Return the [x, y] coordinate for the center point of the cell that contains the specified text.  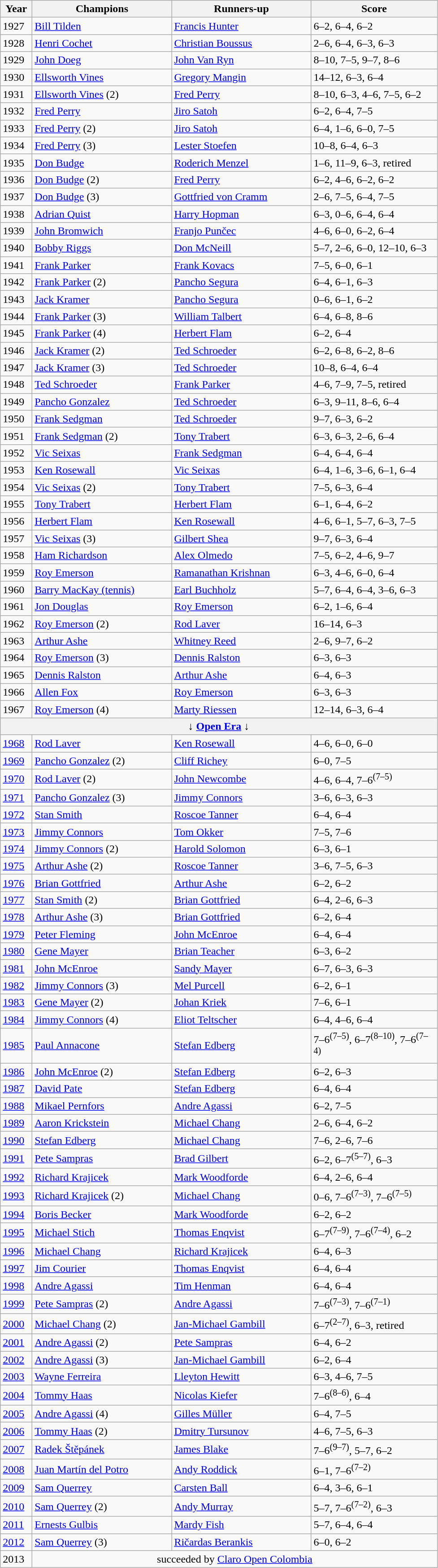
6–7(7–9), 7–6(7–4), 6–2 [374, 1233]
Don Budge (3) [102, 197]
2004 [16, 1396]
7–6(9–7), 5–7, 6–2 [374, 1450]
2000 [16, 1324]
1931 [16, 94]
1976 [16, 883]
Gilbert Shea [241, 539]
9–7, 6–3, 6–4 [374, 539]
Gottfried von Cramm [241, 197]
Pancho Gonzalez (3) [102, 797]
2002 [16, 1359]
1999 [16, 1304]
6–4, 6–1, 6–3 [374, 282]
1992 [16, 1177]
Francis Hunter [241, 26]
6–2, 6–7(5–7), 6–3 [374, 1159]
Tim Henman [241, 1285]
1934 [16, 145]
1937 [16, 197]
Franjo Punčec [241, 231]
Cliff Richey [241, 761]
Radek Štěpánek [102, 1450]
1950 [16, 419]
2011 [16, 1525]
4–6, 7–5, 6–3 [374, 1431]
7–6, 6–1 [374, 1003]
John Bromwich [102, 231]
Fred Perry (3) [102, 145]
2–6, 9–7, 6–2 [374, 641]
6–4, 6–4, 6–4 [374, 453]
2012 [16, 1542]
Gene Mayer [102, 951]
8–10, 6–3, 4–6, 7–5, 6–2 [374, 94]
Alex Olmedo [241, 556]
Mikael Pernfors [102, 1106]
1955 [16, 504]
Arthur Ashe (3) [102, 917]
Aaron Krickstein [102, 1123]
Richard Krajicek (2) [102, 1196]
Champions [102, 9]
1986 [16, 1072]
James Blake [241, 1450]
Roy Emerson (2) [102, 624]
6–2, 6–1 [374, 985]
Don McNeill [241, 248]
1962 [16, 624]
1959 [16, 573]
Frank Parker (2) [102, 282]
Boris Becker [102, 1214]
1973 [16, 832]
7–5, 6–0, 6–1 [374, 265]
6–3, 6–2 [374, 951]
7–6, 2–6, 7–6 [374, 1140]
Roderich Menzel [241, 162]
2006 [16, 1431]
8–10, 7–5, 9–7, 8–6 [374, 60]
6–3, 4–6, 6–0, 6–4 [374, 573]
Ramanathan Krishnan [241, 573]
Gene Mayer (2) [102, 1003]
1983 [16, 1003]
1982 [16, 985]
2001 [16, 1342]
6–4, 2–6, 6–4 [374, 1177]
1951 [16, 436]
Brad Gilbert [241, 1159]
16–14, 6–3 [374, 624]
1942 [16, 282]
Johan Kriek [241, 1003]
4–6, 6–1, 5–7, 6–3, 7–5 [374, 521]
12–14, 6–3, 6–4 [374, 709]
Nicolas Kiefer [241, 1396]
Gregory Mangin [241, 77]
Tom Okker [241, 832]
Stan Smith (2) [102, 900]
Michael Chang (2) [102, 1324]
1946 [16, 350]
Sam Querrey (2) [102, 1506]
1932 [16, 111]
6–2, 7–5 [374, 1106]
1943 [16, 299]
Pancho Gonzalez [102, 402]
1979 [16, 934]
Earl Buchholz [241, 590]
Christian Boussus [241, 43]
10–8, 6–4, 6–3 [374, 145]
1978 [16, 917]
2008 [16, 1469]
1990 [16, 1140]
Tommy Haas (2) [102, 1431]
Henri Cochet [102, 43]
Mardy Fish [241, 1525]
Ričardas Berankis [241, 1542]
6–2, 6–4, 7–5 [374, 111]
Pancho Gonzalez (2) [102, 761]
6–3, 9–11, 8–6, 6–4 [374, 402]
6–2, 6–4, 6–2 [374, 26]
5–7, 6–4, 6–4, 3–6, 6–3 [374, 590]
6–4, 7–5 [374, 1414]
succeeded by Claro Open Colombia [235, 1559]
1975 [16, 866]
14–12, 6–3, 6–4 [374, 77]
Jack Kramer [102, 299]
7–5, 6–2, 4–6, 9–7 [374, 556]
1974 [16, 849]
Paul Annacone [102, 1046]
1928 [16, 43]
4–6, 6–4, 7–6(7–5) [374, 779]
Year [16, 9]
1968 [16, 743]
Barry MacKay (tennis) [102, 590]
1987 [16, 1089]
3–6, 7–5, 6–3 [374, 866]
Wayne Ferreira [102, 1377]
1994 [16, 1214]
1971 [16, 797]
Ham Richardson [102, 556]
Jimmy Connors (3) [102, 985]
Frank Parker (3) [102, 316]
2010 [16, 1506]
Allen Fox [102, 692]
↓ Open Era ↓ [219, 726]
6–7, 6–3, 6–3 [374, 968]
Score [374, 9]
6–4, 3–6, 6–1 [374, 1488]
6–3, 6–1 [374, 849]
Peter Fleming [102, 934]
1958 [16, 556]
6–4, 6–8, 8–6 [374, 316]
Andre Agassi (3) [102, 1359]
6–4, 4–6, 6–4 [374, 1020]
5–7, 6–4, 6–4 [374, 1525]
Roy Emerson (3) [102, 658]
1940 [16, 248]
1936 [16, 180]
9–7, 6–3, 6–2 [374, 419]
1963 [16, 641]
1964 [16, 658]
Tommy Haas [102, 1396]
1967 [16, 709]
Andy Murray [241, 1506]
1933 [16, 128]
Eliot Teltscher [241, 1020]
6–4, 2–6, 6–3 [374, 900]
1995 [16, 1233]
4–6, 7–9, 7–5, retired [374, 385]
Brian Teacher [241, 951]
1935 [16, 162]
John Doeg [102, 60]
6–4, 1–6, 6–0, 7–5 [374, 128]
Ellsworth Vines (2) [102, 94]
1960 [16, 590]
0–6, 6–1, 6–2 [374, 299]
1997 [16, 1268]
Runners-up [241, 9]
Jack Kramer (3) [102, 368]
Lleyton Hewitt [241, 1377]
David Pate [102, 1089]
6–2, 6–3 [374, 1072]
2009 [16, 1488]
Don Budge (2) [102, 180]
1930 [16, 77]
1998 [16, 1285]
Roy Emerson (4) [102, 709]
5–7, 7–6(7–2), 6–3 [374, 1506]
Harold Solomon [241, 849]
1988 [16, 1106]
Stan Smith [102, 815]
John McEnroe (2) [102, 1072]
1952 [16, 453]
Harry Hopman [241, 214]
1996 [16, 1251]
Bill Tilden [102, 26]
1985 [16, 1046]
Vic Seixas (2) [102, 487]
1991 [16, 1159]
6–3, 0–6, 6–4, 6–4 [374, 214]
1981 [16, 968]
Juan Martín del Potro [102, 1469]
Pete Sampras (2) [102, 1304]
1970 [16, 779]
1969 [16, 761]
6–4, 6–2 [374, 1342]
1948 [16, 385]
1939 [16, 231]
7–5, 6–3, 6–4 [374, 487]
Don Budge [102, 162]
1965 [16, 675]
Jack Kramer (2) [102, 350]
6–1, 7–6(7–2) [374, 1469]
6–4, 1–6, 3–6, 6–1, 6–4 [374, 470]
Fred Perry (2) [102, 128]
4–6, 6–0, 6–0 [374, 743]
Carsten Ball [241, 1488]
0–6, 7–6(7–3), 7–6(7–5) [374, 1196]
1972 [16, 815]
1980 [16, 951]
7–6(8–6), 6–4 [374, 1396]
7–5, 7–6 [374, 832]
Andre Agassi (2) [102, 1342]
Bobby Riggs [102, 248]
Frank Sedgman (2) [102, 436]
Adrian Quist [102, 214]
Andre Agassi (4) [102, 1414]
7–6(7–3), 7–6(7–1) [374, 1304]
1977 [16, 900]
2005 [16, 1414]
1957 [16, 539]
1938 [16, 214]
6–2, 6–8, 6–2, 8–6 [374, 350]
1945 [16, 333]
6–1, 6–4, 6–2 [374, 504]
Ernests Gulbis [102, 1525]
2007 [16, 1450]
6–3, 4–6, 7–5 [374, 1377]
Rod Laver (2) [102, 779]
Marty Riessen [241, 709]
Frank Parker (4) [102, 333]
Gilles Müller [241, 1414]
Michael Stich [102, 1233]
6–2, 1–6, 6–4 [374, 607]
Andy Roddick [241, 1469]
1944 [16, 316]
Jon Douglas [102, 607]
1961 [16, 607]
Frank Kovacs [241, 265]
Ellsworth Vines [102, 77]
Lester Stoefen [241, 145]
1993 [16, 1196]
1949 [16, 402]
2003 [16, 1377]
2–6, 6–4, 6–2 [374, 1123]
Sam Querrey (3) [102, 1542]
John Newcombe [241, 779]
Jimmy Connors (2) [102, 849]
1954 [16, 487]
1–6, 11–9, 6–3, retired [374, 162]
1927 [16, 26]
1953 [16, 470]
Arthur Ashe (2) [102, 866]
Sam Querrey [102, 1488]
John Van Ryn [241, 60]
2–6, 7–5, 6–4, 7–5 [374, 197]
1929 [16, 60]
1941 [16, 265]
6–0, 7–5 [374, 761]
6–2, 4–6, 6–2, 6–2 [374, 180]
1984 [16, 1020]
Dmitry Tursunov [241, 1431]
1947 [16, 368]
6–7(2–7), 6–3, retired [374, 1324]
6–3, 6–3, 2–6, 6–4 [374, 436]
Mel Purcell [241, 985]
7–6(7–5), 6–7(8–10), 7–6(7–4) [374, 1046]
Sandy Mayer [241, 968]
Whitney Reed [241, 641]
1966 [16, 692]
1956 [16, 521]
2013 [16, 1559]
1989 [16, 1123]
5–7, 2–6, 6–0, 12–10, 6–3 [374, 248]
Jimmy Connors (4) [102, 1020]
Vic Seixas (3) [102, 539]
10–8, 6–4, 6–4 [374, 368]
3–6, 6–3, 6–3 [374, 797]
2–6, 6–4, 6–3, 6–3 [374, 43]
Jim Courier [102, 1268]
6–0, 6–2 [374, 1542]
4–6, 6–0, 6–2, 6–4 [374, 231]
William Talbert [241, 316]
